Extract the [x, y] coordinate from the center of the cell holding the provided text.  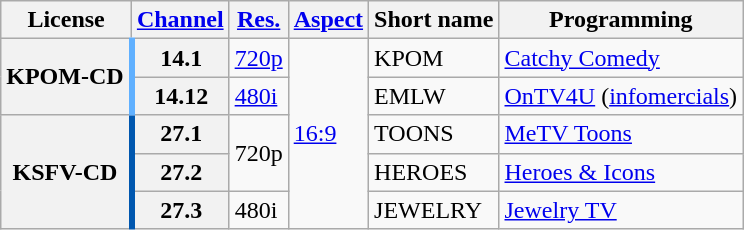
OnTV4U (infomercials) [621, 96]
14.1 [180, 58]
KPOM-CD [66, 77]
14.12 [180, 96]
Short name [434, 20]
Aspect [328, 20]
27.2 [180, 172]
TOONS [434, 134]
16:9 [328, 134]
JEWELRY [434, 210]
HEROES [434, 172]
KPOM [434, 58]
EMLW [434, 96]
27.3 [180, 210]
Channel [180, 20]
KSFV-CD [66, 172]
Programming [621, 20]
Jewelry TV [621, 210]
Res. [258, 20]
Catchy Comedy [621, 58]
MeTV Toons [621, 134]
27.1 [180, 134]
Heroes & Icons [621, 172]
License [66, 20]
